Identify which cell holds the provided text, then report its [X, Y] central coordinate. 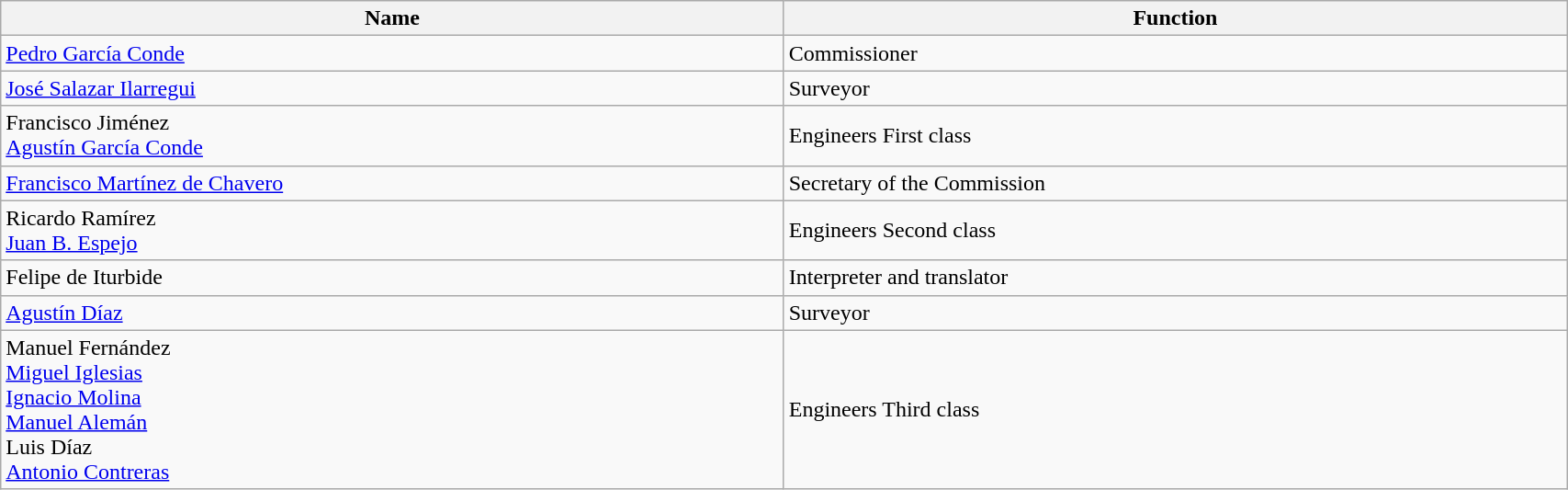
Felipe de Iturbide [392, 278]
Secretary of the Commission [1175, 183]
Engineers Second class [1175, 230]
Function [1175, 18]
Engineers Third class [1175, 410]
Francisco Martínez de Chavero [392, 183]
Name [392, 18]
Manuel FernándezMiguel IglesiasIgnacio MolinaManuel AlemánLuis DíazAntonio Contreras [392, 410]
José Salazar Ilarregui [392, 88]
Engineers First class [1175, 136]
Commissioner [1175, 53]
Interpreter and translator [1175, 278]
Ricardo RamírezJuan B. Espejo [392, 230]
Agustín Díaz [392, 313]
Pedro García Conde [392, 53]
Francisco Jiménez Agustín García Conde [392, 136]
